Return the [x, y] coordinate for the center point of the cell that contains the specified text.  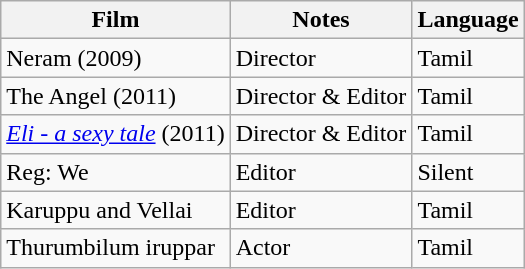
Language [468, 20]
Film [116, 20]
Thurumbilum iruppar [116, 248]
Reg: We [116, 172]
Actor [321, 248]
Eli - a sexy tale (2011) [116, 134]
Neram (2009) [116, 58]
The Angel (2011) [116, 96]
Karuppu and Vellai [116, 210]
Notes [321, 20]
Silent [468, 172]
Director [321, 58]
